Search for the cell housing the specified text and yield its [x, y] center coordinate. 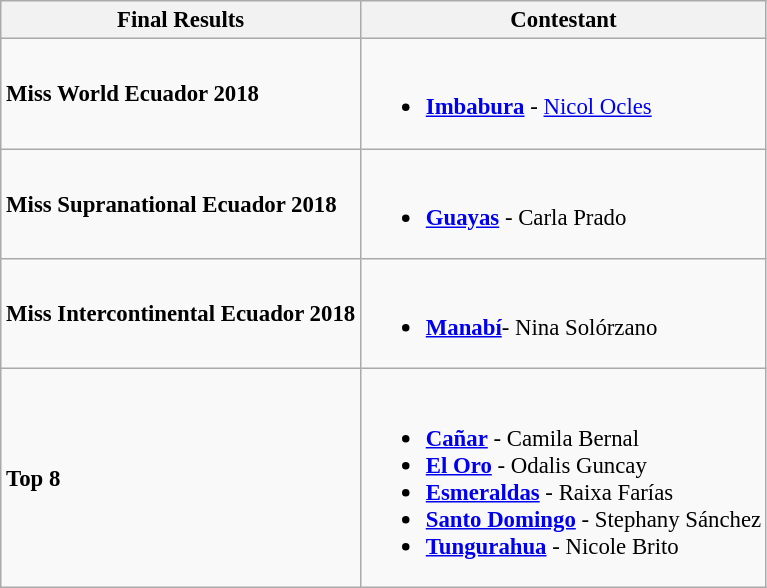
Guayas - Carla Prado [563, 204]
Cañar - Camila Bernal El Oro - Odalis Guncay Esmeraldas - Raixa Farías Santo Domingo - Stephany Sánchez Tungurahua - Nicole Brito [563, 478]
Top 8 [181, 478]
Final Results [181, 20]
Imbabura - Nicol Ocles [563, 94]
Miss World Ecuador 2018 [181, 94]
Miss Intercontinental Ecuador 2018 [181, 314]
Contestant [563, 20]
Manabí- Nina Solórzano [563, 314]
Miss Supranational Ecuador 2018 [181, 204]
